From the cell containing the given text, extract its center point as [X, Y] coordinate. 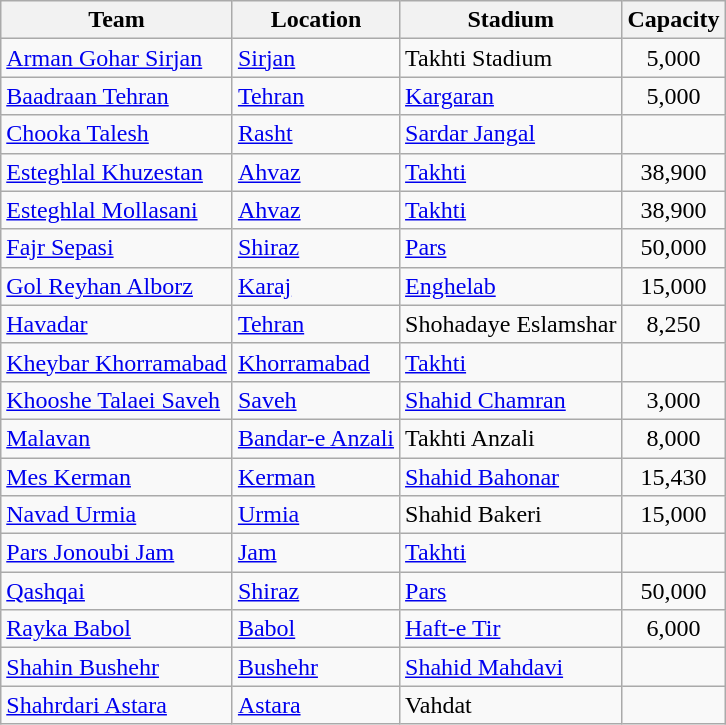
Havadar [117, 324]
Shahid Chamran [511, 400]
Kargaran [511, 96]
Location [316, 20]
Mes Kerman [117, 477]
Malavan [117, 438]
8,250 [674, 324]
Khorramabad [316, 362]
Esteghlal Khuzestan [117, 172]
Bushehr [316, 667]
Qashqai [117, 591]
Pars Jonoubi Jam [117, 553]
Saveh [316, 400]
Vahdat [511, 705]
Shahid Mahdavi [511, 667]
Capacity [674, 20]
Shahid Bakeri [511, 515]
Team [117, 20]
Takhti Anzali [511, 438]
Babol [316, 629]
Rayka Babol [117, 629]
Enghelab [511, 286]
Khooshe Talaei Saveh [117, 400]
Kerman [316, 477]
Astara [316, 705]
6,000 [674, 629]
Gol Reyhan Alborz [117, 286]
Karaj [316, 286]
8,000 [674, 438]
Fajr Sepasi [117, 248]
Rasht [316, 134]
Haft-e Tir [511, 629]
3,000 [674, 400]
Esteghlal Mollasani [117, 210]
Shahrdari Astara [117, 705]
Shohadaye Eslamshar [511, 324]
Kheybar Khorramabad [117, 362]
Shahin Bushehr [117, 667]
Sardar Jangal [511, 134]
Bandar-e Anzali [316, 438]
Sirjan [316, 58]
Chooka Talesh [117, 134]
Jam [316, 553]
Shahid Bahonar [511, 477]
Baadraan Tehran [117, 96]
Takhti Stadium [511, 58]
Navad Urmia [117, 515]
Stadium [511, 20]
Arman Gohar Sirjan [117, 58]
15,430 [674, 477]
Urmia [316, 515]
